From the cell containing the given text, extract its center point as (X, Y) coordinate. 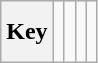
Key (27, 32)
